For the text-containing cell, return its midpoint in [x, y] coordinate format. 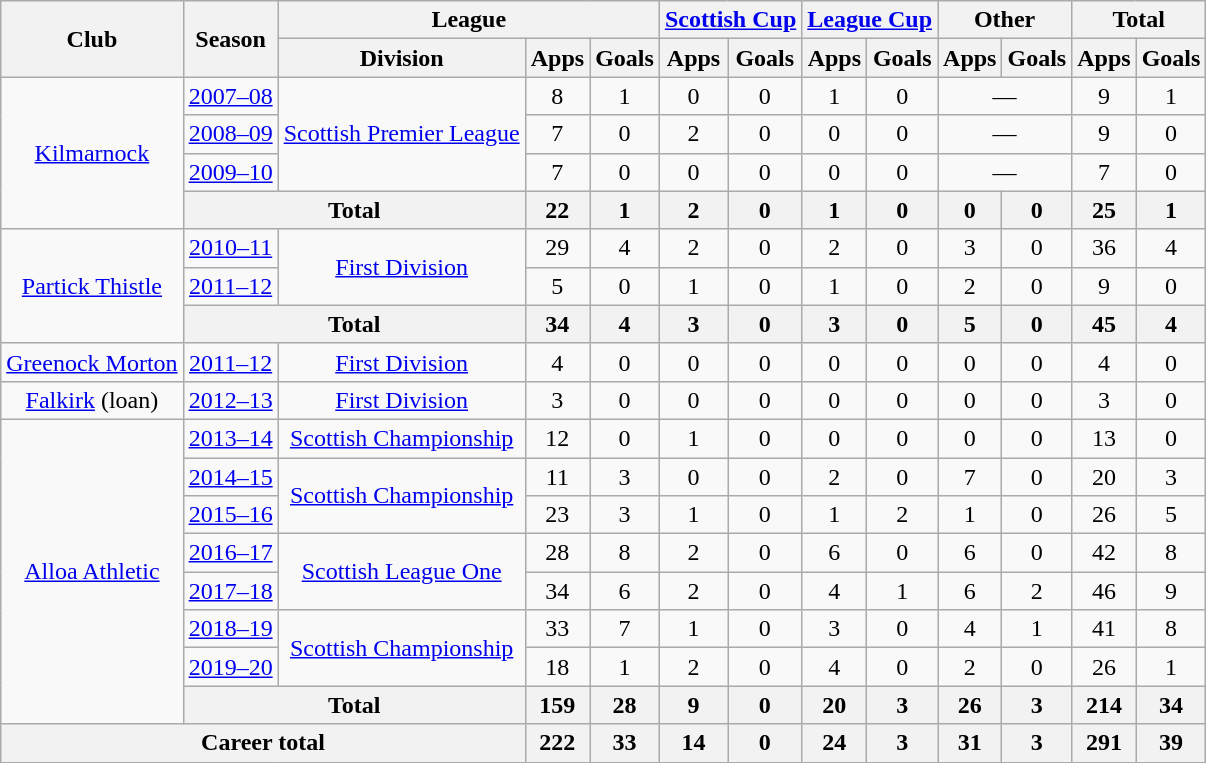
45 [1104, 324]
42 [1104, 553]
2010–11 [230, 248]
13 [1104, 438]
Division [402, 58]
41 [1104, 629]
2007–08 [230, 96]
Falkirk (loan) [92, 400]
2013–14 [230, 438]
Scottish Cup [730, 20]
291 [1104, 743]
11 [557, 477]
Kilmarnock [92, 153]
2016–17 [230, 553]
46 [1104, 591]
Greenock Morton [92, 362]
League Cup [870, 20]
2017–18 [230, 591]
Season [230, 39]
36 [1104, 248]
29 [557, 248]
2008–09 [230, 134]
Alloa Athletic [92, 571]
18 [557, 667]
214 [1104, 705]
25 [1104, 210]
Other [1005, 20]
39 [1171, 743]
2012–13 [230, 400]
2018–19 [230, 629]
22 [557, 210]
2019–20 [230, 667]
Club [92, 39]
Career total [263, 743]
23 [557, 515]
Partick Thistle [92, 286]
2015–16 [230, 515]
24 [834, 743]
Scottish League One [402, 572]
2014–15 [230, 477]
14 [693, 743]
222 [557, 743]
159 [557, 705]
12 [557, 438]
31 [970, 743]
Scottish Premier League [402, 134]
2009–10 [230, 172]
League [468, 20]
